Extract the [X, Y] coordinate from the center of the cell holding the provided text.  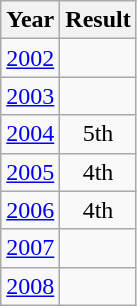
2007 [30, 248]
Year [30, 20]
2006 [30, 210]
2004 [30, 134]
5th [98, 134]
2003 [30, 96]
2005 [30, 172]
2002 [30, 58]
2008 [30, 286]
Result [98, 20]
